Search for the cell housing the specified text and yield its (x, y) center coordinate. 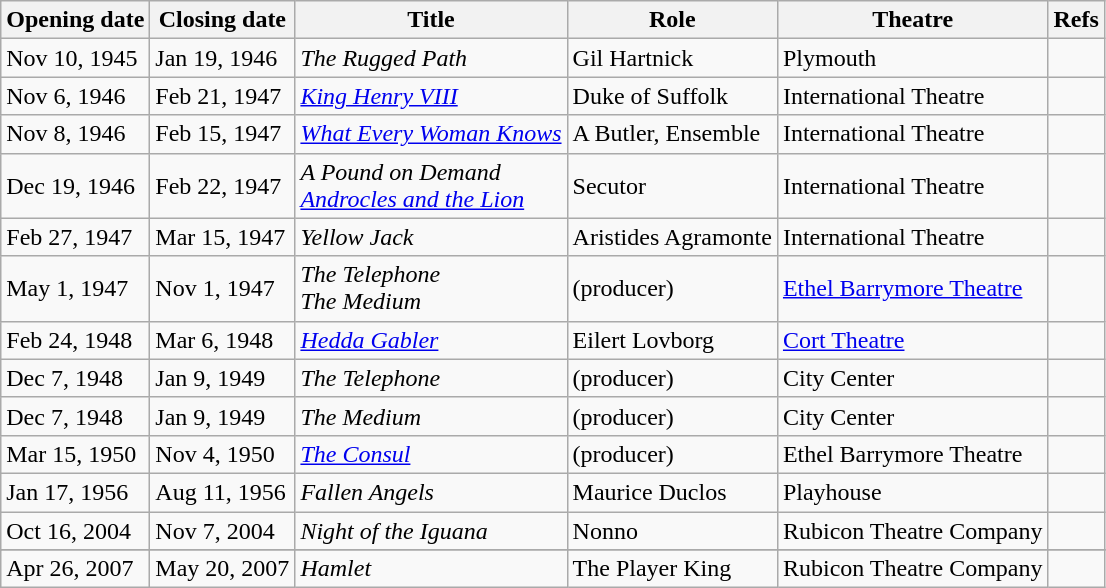
Nonno (672, 531)
A Butler, Ensemble (672, 134)
Nov 7, 2004 (222, 531)
King Henry VIII (431, 96)
The Consul (431, 454)
Jan 17, 1956 (76, 492)
Cort Theatre (912, 340)
Aristides Agramonte (672, 237)
Maurice Duclos (672, 492)
Nov 6, 1946 (76, 96)
Yellow Jack (431, 237)
The Player King (672, 569)
Feb 24, 1948 (76, 340)
Plymouth (912, 58)
The Rugged Path (431, 58)
Title (431, 20)
Feb 15, 1947 (222, 134)
Nov 4, 1950 (222, 454)
Role (672, 20)
Feb 21, 1947 (222, 96)
A Pound on DemandAndrocles and the Lion (431, 186)
May 20, 2007 (222, 569)
Feb 22, 1947 (222, 186)
Hedda Gabler (431, 340)
The Medium (431, 416)
Closing date (222, 20)
Aug 11, 1956 (222, 492)
Mar 6, 1948 (222, 340)
Eilert Lovborg (672, 340)
Mar 15, 1947 (222, 237)
Refs (1076, 20)
Gil Hartnick (672, 58)
Opening date (76, 20)
Feb 27, 1947 (76, 237)
Jan 19, 1946 (222, 58)
Nov 10, 1945 (76, 58)
What Every Woman Knows (431, 134)
Night of the Iguana (431, 531)
Apr 26, 2007 (76, 569)
Hamlet (431, 569)
Oct 16, 2004 (76, 531)
Nov 1, 1947 (222, 288)
Nov 8, 1946 (76, 134)
Duke of Suffolk (672, 96)
Dec 19, 1946 (76, 186)
Mar 15, 1950 (76, 454)
May 1, 1947 (76, 288)
Playhouse (912, 492)
Secutor (672, 186)
Fallen Angels (431, 492)
The Telephone (431, 378)
The TelephoneThe Medium (431, 288)
Theatre (912, 20)
